Search for the cell housing the specified text and yield its [x, y] center coordinate. 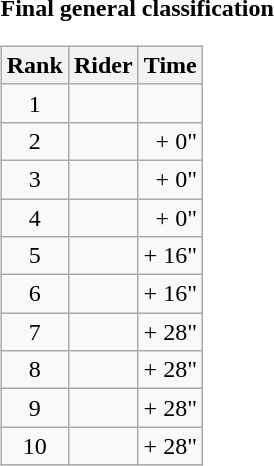
2 [34, 141]
8 [34, 370]
10 [34, 446]
Time [170, 65]
Rank [34, 65]
7 [34, 332]
4 [34, 217]
3 [34, 179]
5 [34, 256]
1 [34, 103]
9 [34, 408]
6 [34, 294]
Rider [103, 65]
